Provide the [X, Y] coordinate of the cell's center where the given text is located.  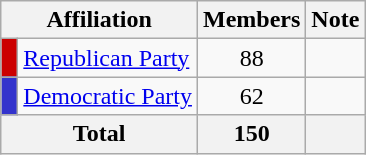
62 [251, 96]
88 [251, 58]
Total [100, 134]
Members [251, 20]
150 [251, 134]
Affiliation [100, 20]
Democratic Party [108, 96]
Note [336, 20]
Republican Party [108, 58]
